Locate the cell with the specified text and output its (x, y) center coordinate. 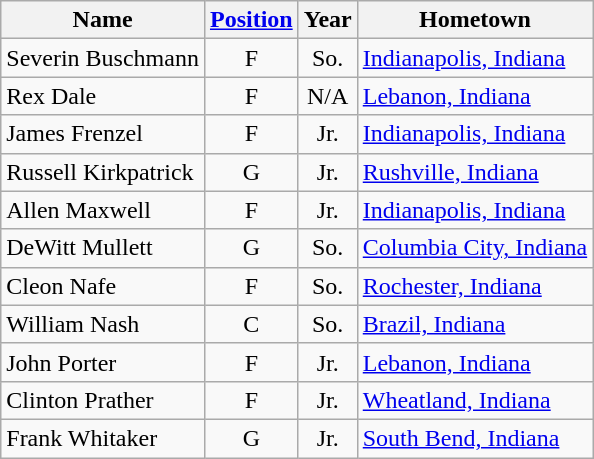
N/A (328, 96)
Rochester, Indiana (474, 286)
Hometown (474, 20)
Frank Whitaker (103, 438)
Rex Dale (103, 96)
Name (103, 20)
James Frenzel (103, 134)
Rushville, Indiana (474, 172)
John Porter (103, 362)
South Bend, Indiana (474, 438)
Cleon Nafe (103, 286)
DeWitt Mullett (103, 248)
Position (251, 20)
Severin Buschmann (103, 58)
Columbia City, Indiana (474, 248)
Allen Maxwell (103, 210)
Wheatland, Indiana (474, 400)
C (251, 324)
Clinton Prather (103, 400)
William Nash (103, 324)
Brazil, Indiana (474, 324)
Year (328, 20)
Russell Kirkpatrick (103, 172)
